Identify which cell holds the provided text, then report its (x, y) central coordinate. 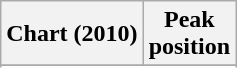
Chart (2010) (72, 34)
Peakposition (189, 34)
